Pinpoint the cell where the given text exists, returning its (x, y) midpoint coordinate. 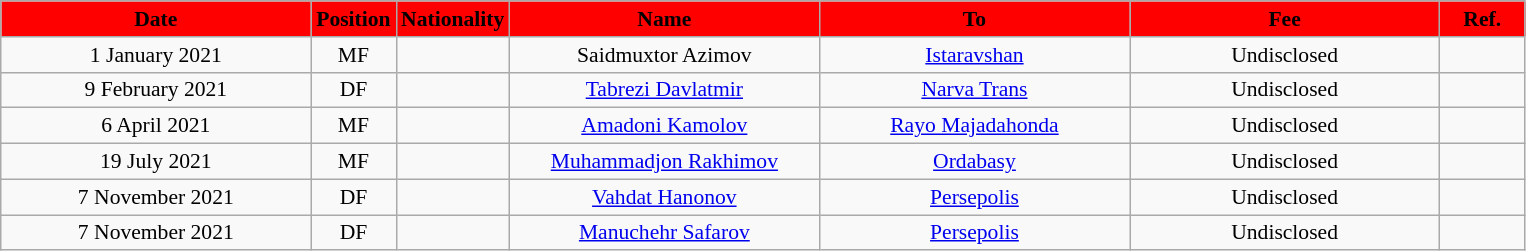
Narva Trans (974, 90)
Fee (1285, 19)
Nationality (452, 19)
Amadoni Kamolov (664, 126)
To (974, 19)
1 January 2021 (156, 55)
Muhammadjon Rakhimov (664, 162)
Manuchehr Safarov (664, 233)
Ordabasy (974, 162)
Istaravshan (974, 55)
Name (664, 19)
Date (156, 19)
Vahdat Hanonov (664, 197)
Rayo Majadahonda (974, 126)
Tabrezi Davlatmir (664, 90)
Saidmuxtor Azimov (664, 55)
Position (354, 19)
Ref. (1482, 19)
6 April 2021 (156, 126)
9 February 2021 (156, 90)
19 July 2021 (156, 162)
